Pinpoint the cell where the given text exists, returning its [x, y] midpoint coordinate. 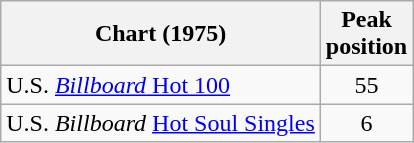
55 [366, 85]
Chart (1975) [161, 34]
6 [366, 123]
Peakposition [366, 34]
U.S. Billboard Hot Soul Singles [161, 123]
U.S. Billboard Hot 100 [161, 85]
